Extract the (X, Y) coordinate from the center of the cell holding the provided text.  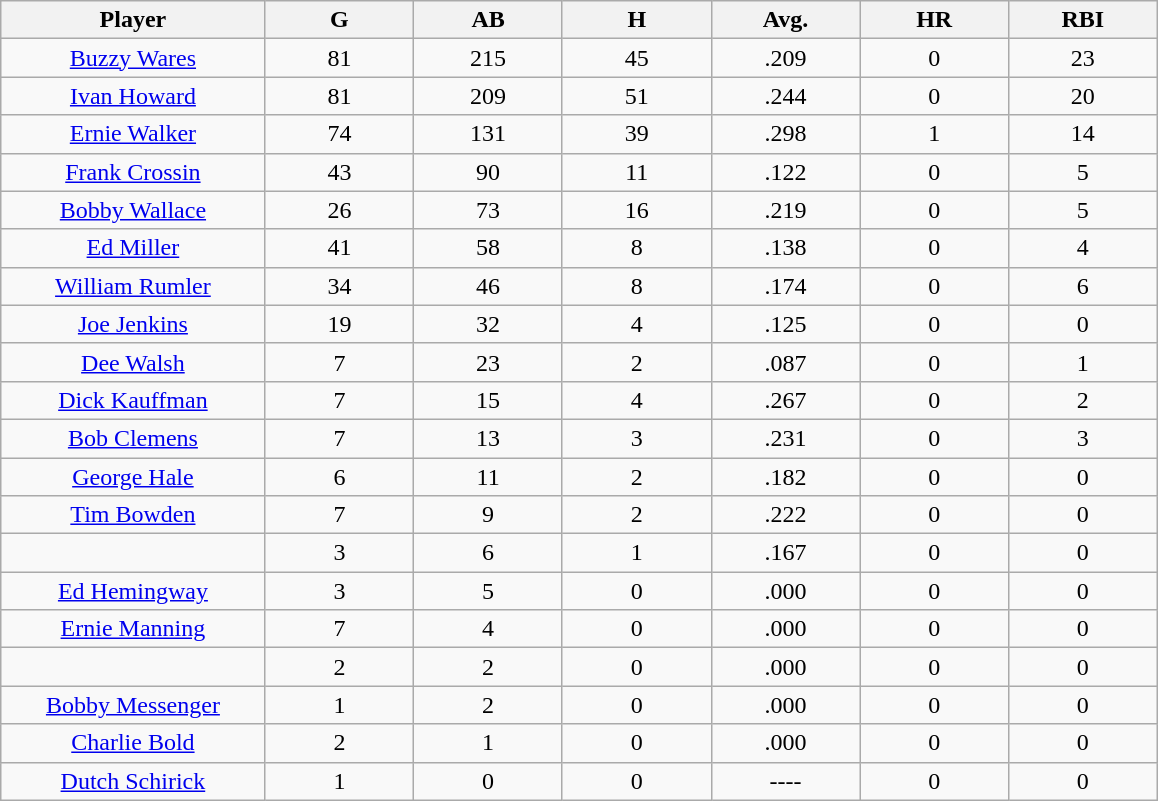
39 (636, 134)
73 (488, 210)
Joe Jenkins (133, 324)
26 (340, 210)
20 (1084, 96)
.219 (786, 210)
Ivan Howard (133, 96)
45 (636, 58)
AB (488, 20)
RBI (1084, 20)
Ed Miller (133, 248)
Dutch Schirick (133, 781)
131 (488, 134)
14 (1084, 134)
Bobby Messenger (133, 705)
HR (934, 20)
.209 (786, 58)
Dick Kauffman (133, 400)
90 (488, 172)
19 (340, 324)
George Hale (133, 477)
Bobby Wallace (133, 210)
.167 (786, 553)
Buzzy Wares (133, 58)
46 (488, 286)
Frank Crossin (133, 172)
Ed Hemingway (133, 591)
Ernie Manning (133, 629)
74 (340, 134)
.298 (786, 134)
.267 (786, 400)
43 (340, 172)
Player (133, 20)
.231 (786, 438)
G (340, 20)
.174 (786, 286)
William Rumler (133, 286)
Tim Bowden (133, 515)
51 (636, 96)
.122 (786, 172)
.087 (786, 362)
H (636, 20)
Charlie Bold (133, 743)
13 (488, 438)
215 (488, 58)
.138 (786, 248)
.182 (786, 477)
32 (488, 324)
Avg. (786, 20)
58 (488, 248)
9 (488, 515)
41 (340, 248)
.125 (786, 324)
.244 (786, 96)
Ernie Walker (133, 134)
209 (488, 96)
Dee Walsh (133, 362)
Bob Clemens (133, 438)
15 (488, 400)
16 (636, 210)
.222 (786, 515)
34 (340, 286)
---- (786, 781)
